Output the [X, Y] coordinate of the center of the cell containing the given text.  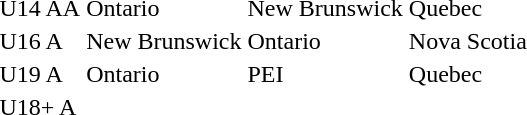
PEI [325, 74]
New Brunswick [164, 41]
